For the text-containing cell, return its midpoint in [X, Y] coordinate format. 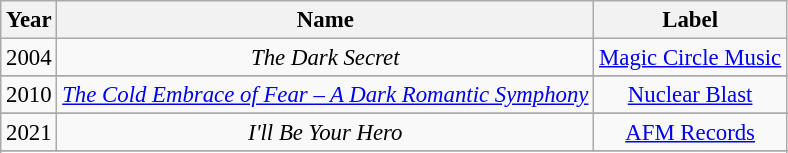
The Dark Secret [326, 58]
The Cold Embrace of Fear – A Dark Romantic Symphony [326, 95]
2021 [29, 133]
Name [326, 20]
Nuclear Blast [690, 95]
I'll Be Your Hero [326, 133]
Magic Circle Music [690, 58]
AFM Records [690, 133]
Label [690, 20]
2010 [29, 95]
Year [29, 20]
2004 [29, 58]
